From the cell containing the given text, extract its center point as (x, y) coordinate. 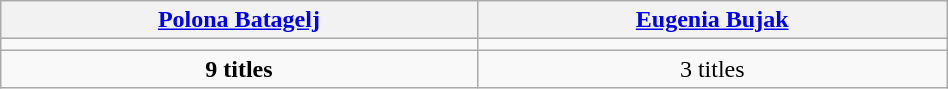
Eugenia Bujak (712, 20)
Polona Batagelj (239, 20)
3 titles (712, 69)
9 titles (239, 69)
